Scan for the cell matching the given text and deliver its [x, y] coordinate at center. 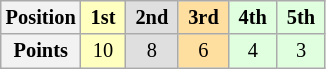
4th [253, 17]
5th [301, 17]
Position [41, 17]
6 [203, 51]
Points [41, 51]
4 [253, 51]
3rd [203, 17]
3 [301, 51]
8 [152, 51]
2nd [152, 17]
1st [104, 17]
10 [104, 51]
